Provide the (x, y) coordinate of the cell's center where the given text is located.  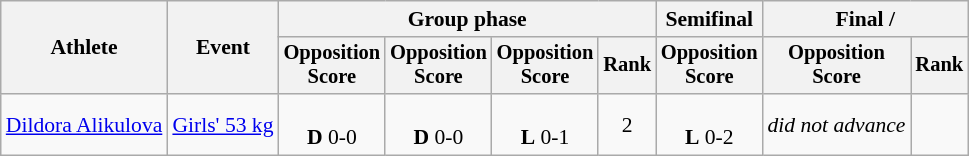
L 0-1 (546, 124)
Dildora Alikulova (84, 124)
L 0-2 (710, 124)
Athlete (84, 48)
Final / (865, 19)
Event (222, 48)
2 (627, 124)
Girls' 53 kg (222, 124)
did not advance (836, 124)
Semifinal (710, 19)
Group phase (468, 19)
